For the text-containing cell, return its midpoint in [X, Y] coordinate format. 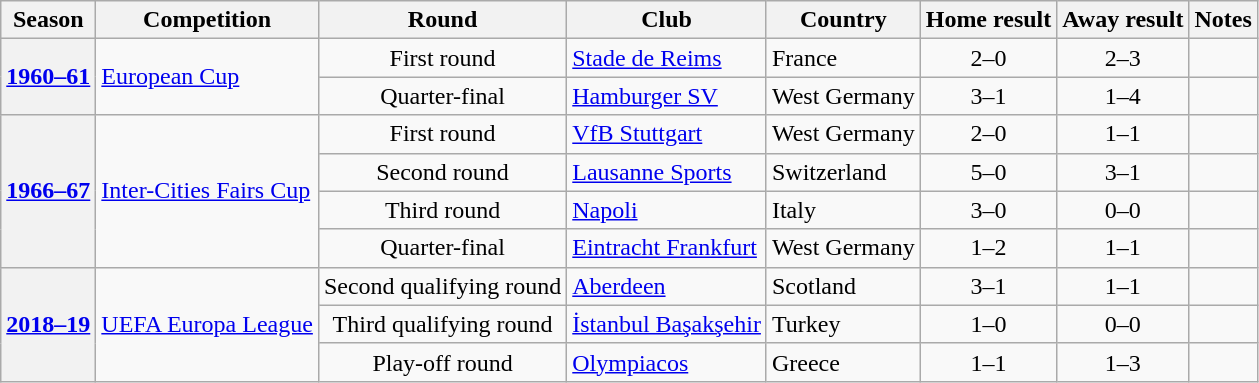
1–4 [1123, 96]
1960–61 [48, 77]
Round [442, 20]
Country [843, 20]
Scotland [843, 286]
Greece [843, 362]
1966–67 [48, 191]
Stade de Reims [667, 58]
Play-off round [442, 362]
Second round [442, 172]
Eintracht Frankfurt [667, 248]
Switzerland [843, 172]
France [843, 58]
Hamburger SV [667, 96]
Competition [208, 20]
Season [48, 20]
Second qualifying round [442, 286]
3–0 [988, 210]
Turkey [843, 324]
VfB Stuttgart [667, 134]
Notes [1223, 20]
İstanbul Başakşehir [667, 324]
1–0 [988, 324]
1–3 [1123, 362]
2–3 [1123, 58]
Third round [442, 210]
Third qualifying round [442, 324]
Napoli [667, 210]
2018–19 [48, 324]
Olympiacos [667, 362]
Lausanne Sports [667, 172]
Away result [1123, 20]
Club [667, 20]
Home result [988, 20]
1–2 [988, 248]
5–0 [988, 172]
Aberdeen [667, 286]
Italy [843, 210]
UEFA Europa League [208, 324]
Inter-Cities Fairs Cup [208, 191]
European Cup [208, 77]
